Extract the [X, Y] coordinate from the center of the cell holding the provided text.  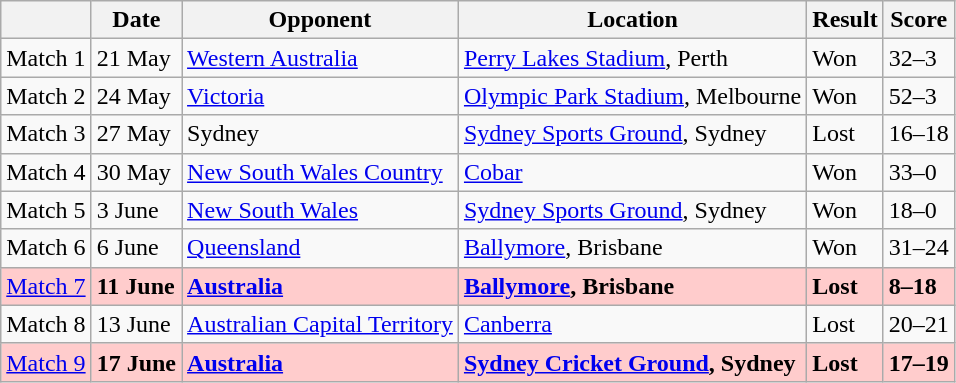
52–3 [918, 96]
Perry Lakes Stadium, Perth [632, 58]
Location [632, 20]
6 June [136, 248]
Sydney Cricket Ground, Sydney [632, 362]
31–24 [918, 248]
Western Australia [320, 58]
Sydney [320, 134]
20–21 [918, 324]
Canberra [632, 324]
Victoria [320, 96]
Match 7 [46, 286]
Match 5 [46, 210]
Match 8 [46, 324]
33–0 [918, 172]
11 June [136, 286]
17–19 [918, 362]
Opponent [320, 20]
Match 6 [46, 248]
17 June [136, 362]
Match 1 [46, 58]
Olympic Park Stadium, Melbourne [632, 96]
21 May [136, 58]
New South Wales [320, 210]
Result [845, 20]
Match 9 [46, 362]
Score [918, 20]
27 May [136, 134]
18–0 [918, 210]
24 May [136, 96]
Cobar [632, 172]
Date [136, 20]
13 June [136, 324]
Queensland [320, 248]
Match 3 [46, 134]
32–3 [918, 58]
16–18 [918, 134]
Australian Capital Territory [320, 324]
New South Wales Country [320, 172]
8–18 [918, 286]
Match 2 [46, 96]
3 June [136, 210]
30 May [136, 172]
Match 4 [46, 172]
